Pinpoint the cell where the given text exists, returning its [X, Y] midpoint coordinate. 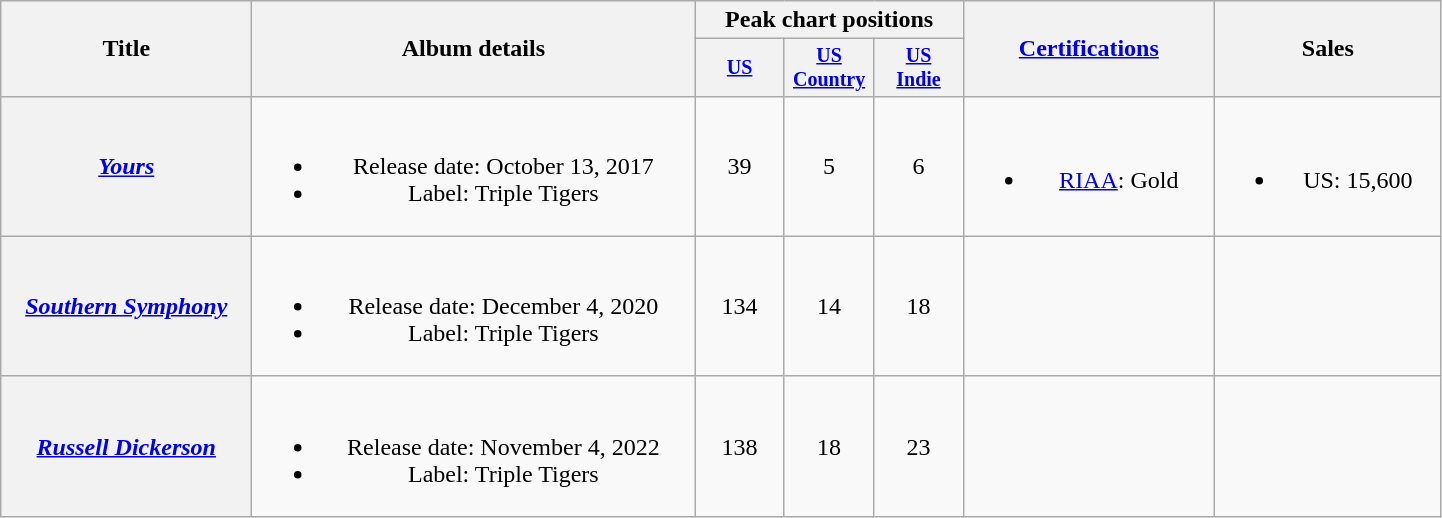
Certifications [1088, 49]
Release date: December 4, 2020Label: Triple Tigers [474, 306]
US: 15,600 [1328, 166]
5 [828, 166]
Russell Dickerson [126, 446]
Release date: November 4, 2022Label: Triple Tigers [474, 446]
Release date: October 13, 2017Label: Triple Tigers [474, 166]
US [740, 68]
23 [918, 446]
14 [828, 306]
Peak chart positions [829, 20]
Yours [126, 166]
Album details [474, 49]
USIndie [918, 68]
Southern Symphony [126, 306]
134 [740, 306]
US Country [828, 68]
138 [740, 446]
Sales [1328, 49]
39 [740, 166]
Title [126, 49]
RIAA: Gold [1088, 166]
6 [918, 166]
